Determine the (X, Y) coordinate at the center of the cell enclosing the given text.  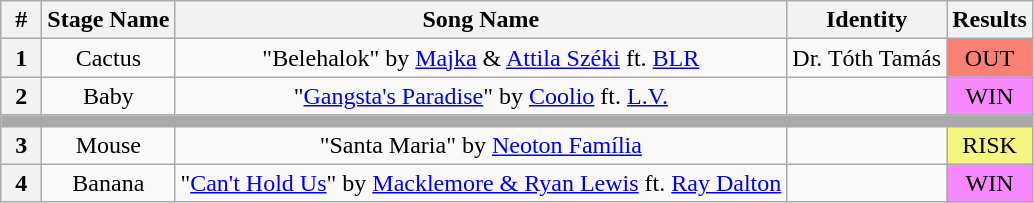
Baby (108, 96)
"Gangsta's Paradise" by Coolio ft. L.V. (481, 96)
"Can't Hold Us" by Macklemore & Ryan Lewis ft. Ray Dalton (481, 183)
Mouse (108, 145)
RISK (990, 145)
Results (990, 20)
"Belehalok" by Majka & Attila Széki ft. BLR (481, 58)
"Santa Maria" by Neoton Família (481, 145)
Identity (867, 20)
Cactus (108, 58)
OUT (990, 58)
2 (22, 96)
# (22, 20)
Song Name (481, 20)
3 (22, 145)
Stage Name (108, 20)
Banana (108, 183)
Dr. Tóth Tamás (867, 58)
4 (22, 183)
1 (22, 58)
